Output the (X, Y) coordinate of the center of the cell containing the given text.  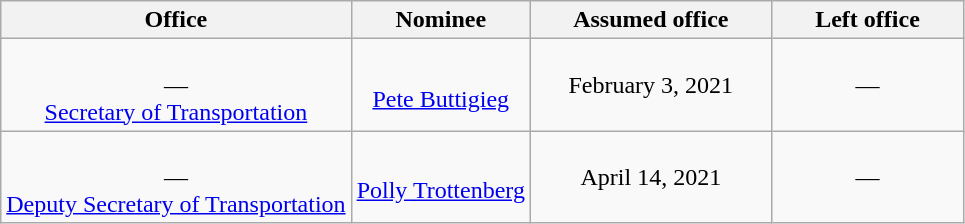
Polly Trottenberg (440, 177)
April 14, 2021 (650, 177)
February 3, 2021 (650, 85)
Office (176, 20)
Assumed office (650, 20)
Nominee (440, 20)
—Secretary of Transportation (176, 85)
Left office (868, 20)
Pete Buttigieg (440, 85)
—Deputy Secretary of Transportation (176, 177)
